Find where the given text appears and provide that cell's center as [x, y] coordinate. 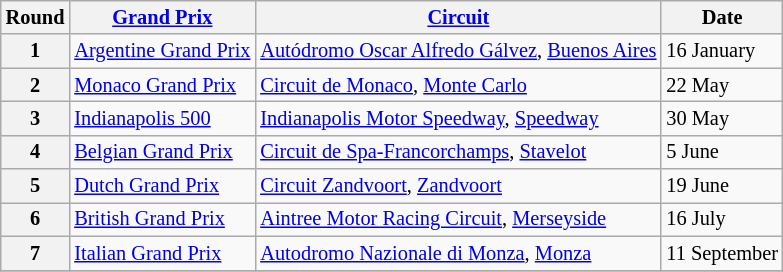
5 June [722, 152]
3 [36, 118]
6 [36, 219]
Argentine Grand Prix [162, 51]
Grand Prix [162, 17]
Autodromo Nazionale di Monza, Monza [458, 253]
22 May [722, 85]
16 January [722, 51]
British Grand Prix [162, 219]
1 [36, 51]
Italian Grand Prix [162, 253]
Belgian Grand Prix [162, 152]
Circuit de Spa-Francorchamps, Stavelot [458, 152]
2 [36, 85]
Date [722, 17]
16 July [722, 219]
Monaco Grand Prix [162, 85]
Dutch Grand Prix [162, 186]
Round [36, 17]
Autódromo Oscar Alfredo Gálvez, Buenos Aires [458, 51]
Circuit Zandvoort, Zandvoort [458, 186]
7 [36, 253]
Aintree Motor Racing Circuit, Merseyside [458, 219]
5 [36, 186]
19 June [722, 186]
Indianapolis Motor Speedway, Speedway [458, 118]
30 May [722, 118]
Circuit de Monaco, Monte Carlo [458, 85]
Circuit [458, 17]
4 [36, 152]
11 September [722, 253]
Indianapolis 500 [162, 118]
